Determine the (X, Y) coordinate at the center of the cell enclosing the given text.  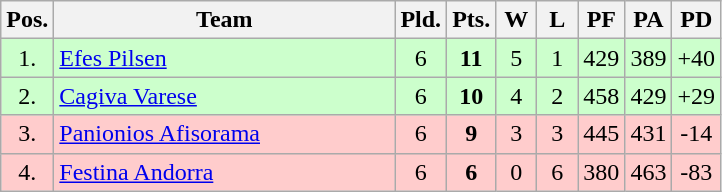
380 (602, 172)
Festina Andorra (224, 172)
W (516, 20)
Team (224, 20)
Pos. (28, 20)
5 (516, 58)
Panionios Afisorama (224, 134)
+40 (696, 58)
-83 (696, 172)
Cagiva Varese (224, 96)
PD (696, 20)
4. (28, 172)
9 (472, 134)
Pld. (421, 20)
2. (28, 96)
-14 (696, 134)
4 (516, 96)
463 (648, 172)
389 (648, 58)
458 (602, 96)
3. (28, 134)
0 (516, 172)
10 (472, 96)
Efes Pilsen (224, 58)
431 (648, 134)
1 (558, 58)
L (558, 20)
PA (648, 20)
1. (28, 58)
PF (602, 20)
+29 (696, 96)
11 (472, 58)
2 (558, 96)
Pts. (472, 20)
445 (602, 134)
